Provide the (X, Y) coordinate of the cell's center where the given text is located.  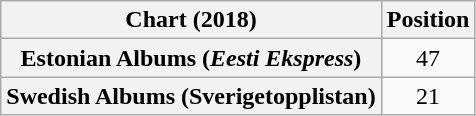
Estonian Albums (Eesti Ekspress) (191, 58)
21 (428, 96)
Chart (2018) (191, 20)
Swedish Albums (Sverigetopplistan) (191, 96)
47 (428, 58)
Position (428, 20)
